Return [X, Y] of the center of cell containing provided text 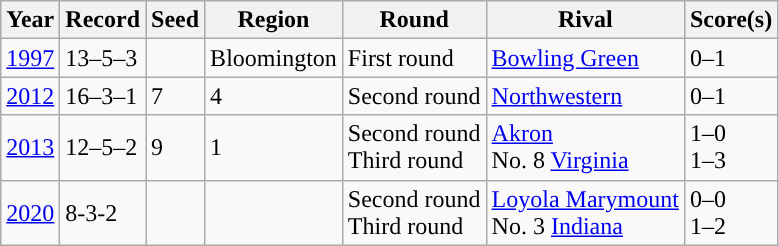
Seed [176, 20]
4 [274, 96]
Loyola MarymountNo. 3 Indiana [585, 212]
0–0 1–2 [730, 212]
Bowling Green [585, 58]
13–5–3 [103, 58]
1997 [30, 58]
12–5–2 [103, 148]
7 [176, 96]
1 [274, 148]
8-3-2 [103, 212]
Northwestern [585, 96]
Region [274, 20]
Rival [585, 20]
First round [414, 58]
Score(s) [730, 20]
Second round [414, 96]
Round [414, 20]
Year [30, 20]
Bloomington [274, 58]
AkronNo. 8 Virginia [585, 148]
1–0 1–3 [730, 148]
Record [103, 20]
2020 [30, 212]
9 [176, 148]
2012 [30, 96]
16–3–1 [103, 96]
2013 [30, 148]
